Scan for the cell matching the given text and deliver its [x, y] coordinate at center. 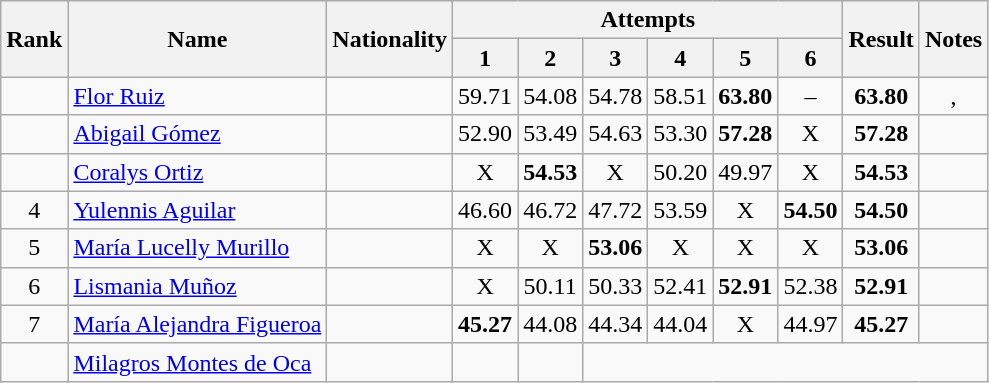
46.60 [486, 210]
Abigail Gómez [198, 134]
50.33 [616, 286]
Yulennis Aguilar [198, 210]
44.08 [550, 324]
54.08 [550, 96]
1 [486, 58]
52.38 [810, 286]
Flor Ruiz [198, 96]
Name [198, 39]
50.11 [550, 286]
47.72 [616, 210]
Milagros Montes de Oca [198, 362]
María Alejandra Figueroa [198, 324]
Nationality [390, 39]
49.97 [746, 172]
44.34 [616, 324]
3 [616, 58]
María Lucelly Murillo [198, 248]
2 [550, 58]
53.30 [680, 134]
Lismania Muñoz [198, 286]
58.51 [680, 96]
53.59 [680, 210]
Rank [34, 39]
50.20 [680, 172]
Coralys Ortiz [198, 172]
54.78 [616, 96]
7 [34, 324]
59.71 [486, 96]
, [953, 96]
Notes [953, 39]
52.90 [486, 134]
54.63 [616, 134]
44.97 [810, 324]
Attempts [648, 20]
44.04 [680, 324]
53.49 [550, 134]
Result [881, 39]
– [810, 96]
52.41 [680, 286]
46.72 [550, 210]
